For the text-containing cell, return its midpoint in (X, Y) coordinate format. 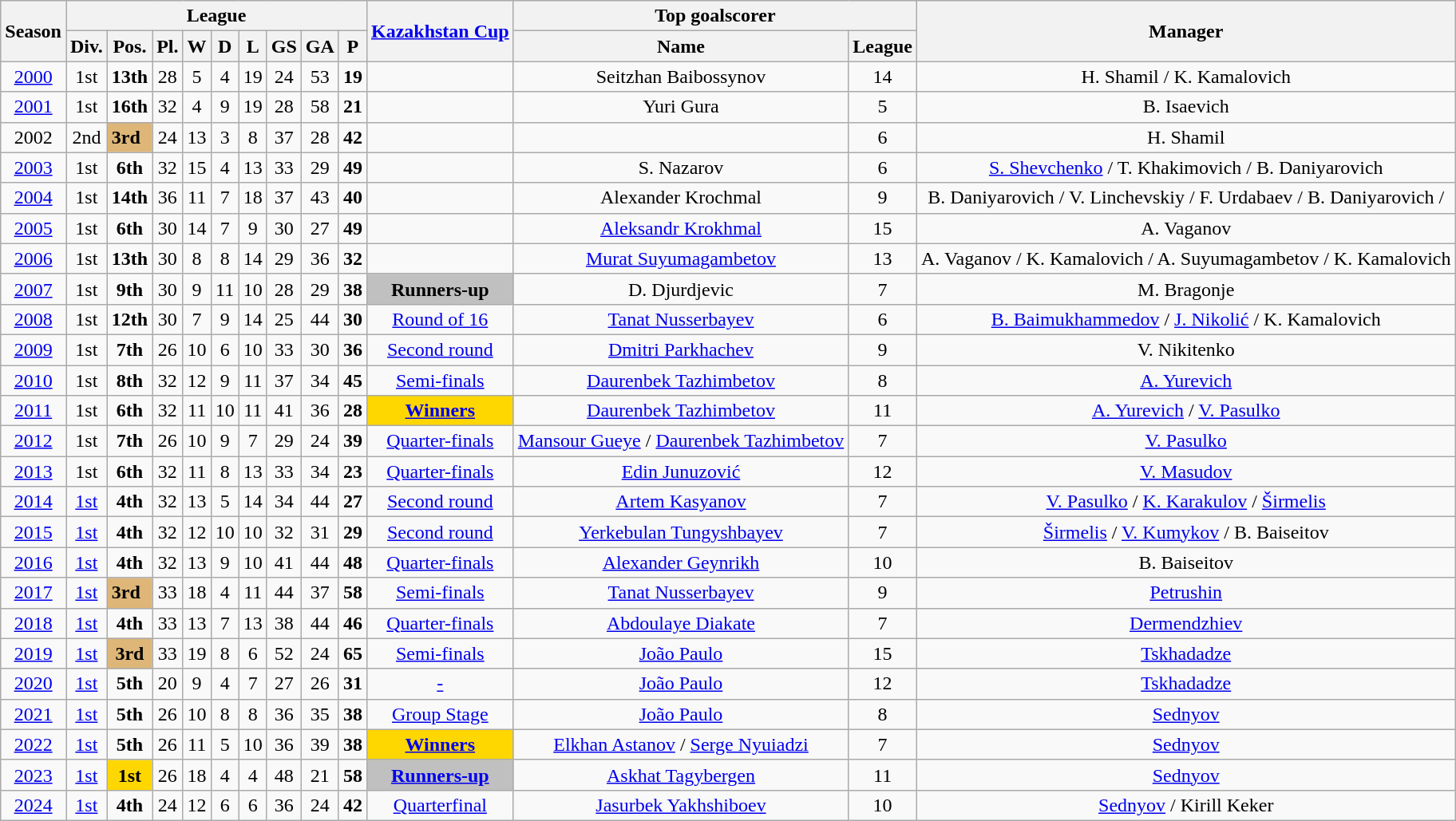
V. Pasulko / K. Karakulov / Širmelis (1186, 502)
40 (353, 198)
2019 (34, 653)
L (252, 46)
Top goalscorer (715, 16)
2008 (34, 319)
25 (284, 319)
2024 (34, 805)
Sednyov / Kirill Keker (1186, 805)
8th (129, 381)
2021 (34, 714)
9th (129, 289)
2011 (34, 411)
2014 (34, 502)
2017 (34, 593)
Yuri Gura (681, 107)
Askhat Tagybergen (681, 775)
2010 (34, 381)
2000 (34, 77)
S. Nazarov (681, 168)
Murat Suyumagambetov (681, 259)
2016 (34, 562)
2007 (34, 289)
2001 (34, 107)
35 (319, 714)
Kazakhstan Cup (440, 31)
2nd (86, 137)
2002 (34, 137)
Pos. (129, 46)
A. Vaganov (1186, 228)
16th (129, 107)
Div. (86, 46)
V. Masudov (1186, 472)
3 (225, 137)
Round of 16 (440, 319)
52 (284, 653)
Season (34, 31)
Petrushin (1186, 593)
Edin Junuzović (681, 472)
2005 (34, 228)
Alexander Krochmal (681, 198)
Artem Kasyanov (681, 502)
2015 (34, 532)
V. Pasulko (1186, 441)
Dermendzhiev (1186, 623)
H. Shamil (1186, 137)
53 (319, 77)
23 (353, 472)
Širmelis / V. Kumykov / B. Baiseitov (1186, 532)
Group Stage (440, 714)
Mansour Gueye / Daurenbek Tazhimbetov (681, 441)
S. Shevchenko / T. Khakimovich / B. Daniyarovich (1186, 168)
Name (681, 46)
Pl. (168, 46)
V. Nikitenko (1186, 349)
- (440, 684)
Yerkebulan Tungyshbayev (681, 532)
2018 (34, 623)
2003 (34, 168)
Elkhan Astanov / Serge Nyuiadzi (681, 744)
14th (129, 198)
Dmitri Parkhachev (681, 349)
2013 (34, 472)
2020 (34, 684)
2023 (34, 775)
D. Djurdjevic (681, 289)
B. Daniyarovich / V. Linchevskiy / F. Urdabaev / B. Daniyarovich / (1186, 198)
B. Isaevich (1186, 107)
65 (353, 653)
Alexander Geynrikh (681, 562)
Quarterfinal (440, 805)
A. Yurevich (1186, 381)
20 (168, 684)
A. Yurevich / V. Pasulko (1186, 411)
12th (129, 319)
43 (319, 198)
A. Vaganov / K. Kamalovich / A. Suyumagambetov / K. Kamalovich (1186, 259)
46 (353, 623)
2009 (34, 349)
D (225, 46)
Manager (1186, 31)
45 (353, 381)
W (196, 46)
P (353, 46)
2022 (34, 744)
2012 (34, 441)
Jasurbek Yakhshiboev (681, 805)
H. Shamil / K. Kamalovich (1186, 77)
Aleksandr Krokhmal (681, 228)
B. Baimukhammedov / J. Nikolić / K. Kamalovich (1186, 319)
M. Bragonje (1186, 289)
2004 (34, 198)
Seitzhan Baibossynov (681, 77)
B. Baiseitov (1186, 562)
2006 (34, 259)
Abdoulaye Diakate (681, 623)
GS (284, 46)
GA (319, 46)
